Find where the given text appears and provide that cell's center as [X, Y] coordinate. 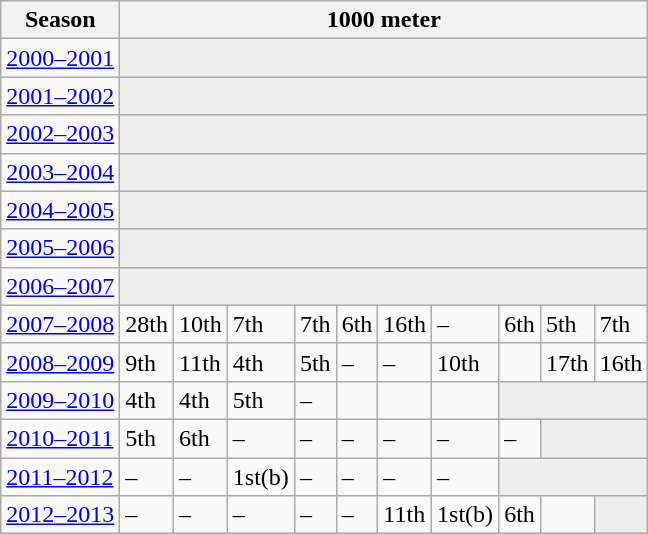
1000 meter [384, 20]
2012–2013 [60, 515]
9th [147, 362]
28th [147, 324]
2003–2004 [60, 172]
2009–2010 [60, 400]
2005–2006 [60, 248]
2007–2008 [60, 324]
17th [567, 362]
2000–2001 [60, 58]
Season [60, 20]
2004–2005 [60, 210]
2002–2003 [60, 134]
2001–2002 [60, 96]
2006–2007 [60, 286]
2011–2012 [60, 477]
2008–2009 [60, 362]
2010–2011 [60, 438]
